For the text-containing cell, return its midpoint in [X, Y] coordinate format. 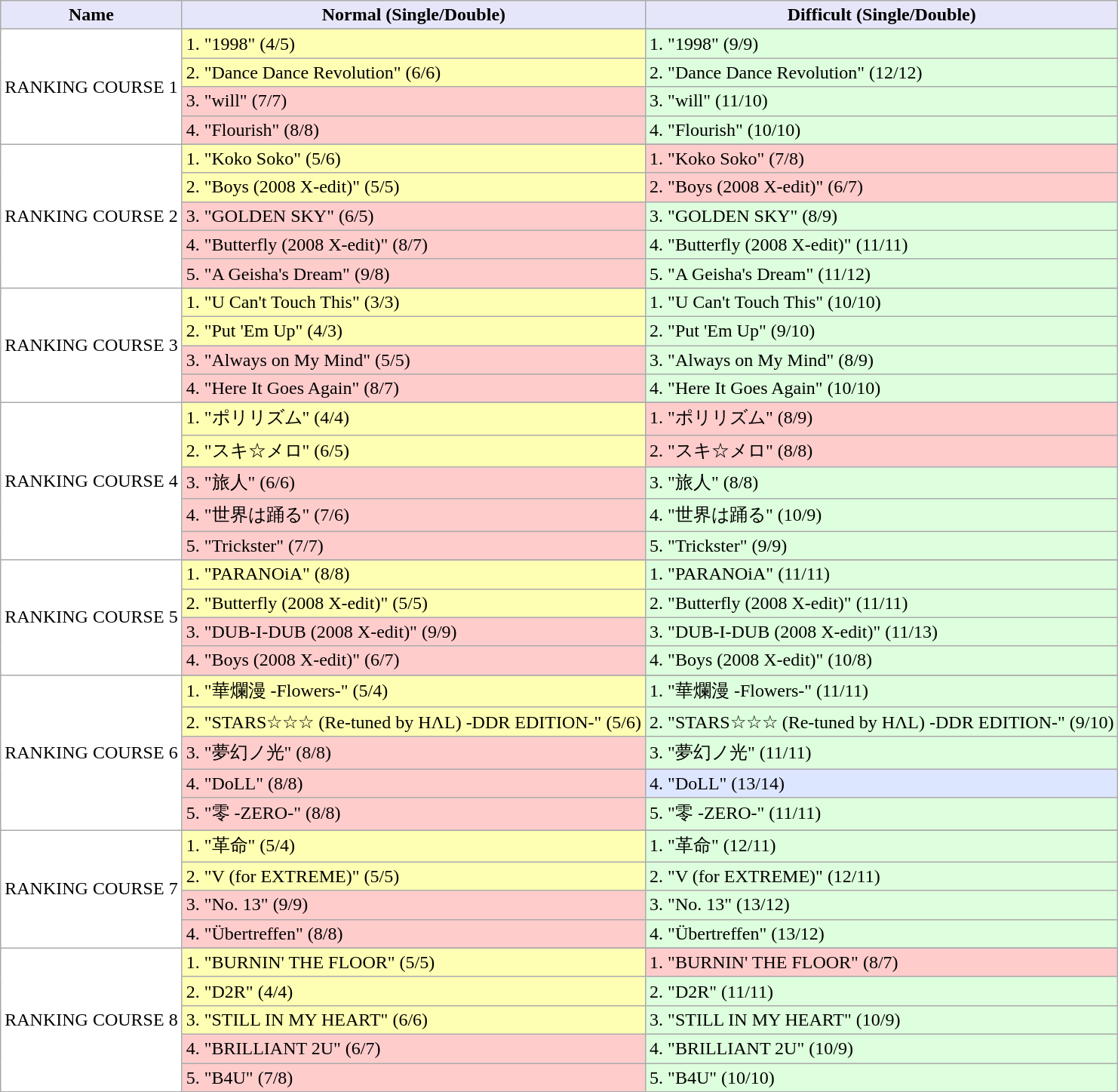
2. "スキ☆メロ" (6/5) [413, 451]
1. "革命" (5/4) [413, 847]
4. "Here It Goes Again" (10/10) [882, 389]
3. "No. 13" (13/12) [882, 905]
2. "Boys (2008 X-edit)" (5/5) [413, 187]
1. "U Can't Touch This" (10/10) [882, 302]
Normal (Single/Double) [413, 15]
1. "華爛漫 -Flowers-" (11/11) [882, 691]
RANKING COURSE 8 [91, 1020]
2. "Boys (2008 X-edit)" (6/7) [882, 187]
3. "旅人" (8/8) [882, 483]
4. "Flourish" (10/10) [882, 130]
3. "GOLDEN SKY" (8/9) [882, 216]
4. "世界は踊る" (7/6) [413, 515]
1. "BURNIN' THE FLOOR" (5/5) [413, 962]
3. "STILL IN MY HEART" (10/9) [882, 1020]
1. "PARANOiA" (8/8) [413, 574]
RANKING COURSE 7 [91, 889]
3. "Always on My Mind" (5/5) [413, 360]
RANKING COURSE 1 [91, 87]
4. "Übertreffen" (8/8) [413, 934]
1. "華爛漫 -Flowers-" (5/4) [413, 691]
2. "STARS☆☆☆ (Re-tuned by HΛL) -DDR EDITION-" (9/10) [882, 722]
1. "ポリリズム" (8/9) [882, 420]
3. "STILL IN MY HEART" (6/6) [413, 1020]
Difficult (Single/Double) [882, 15]
5. "B4U" (7/8) [413, 1077]
RANKING COURSE 2 [91, 216]
4. "Butterfly (2008 X-edit)" (8/7) [413, 245]
4. "DoLL" (13/14) [882, 783]
4. "Übertreffen" (13/12) [882, 934]
2. "Put 'Em Up" (9/10) [882, 331]
1. "ポリリズム" (4/4) [413, 420]
4. "Flourish" (8/8) [413, 130]
2. "V (for EXTREME)" (12/11) [882, 876]
3. "No. 13" (9/9) [413, 905]
2. "Put 'Em Up" (4/3) [413, 331]
4. "BRILLIANT 2U" (10/9) [882, 1048]
RANKING COURSE 4 [91, 481]
2. "V (for EXTREME)" (5/5) [413, 876]
RANKING COURSE 5 [91, 617]
3. "DUB-I-DUB (2008 X-edit)" (11/13) [882, 632]
3. "will" (7/7) [413, 101]
2. "STARS☆☆☆ (Re-tuned by HΛL) -DDR EDITION-" (5/6) [413, 722]
2. "D2R" (11/11) [882, 991]
2. "Dance Dance Revolution" (12/12) [882, 72]
4. "DoLL" (8/8) [413, 783]
5. "A Geisha's Dream" (9/8) [413, 273]
4. "世界は踊る" (10/9) [882, 515]
5. "B4U" (10/10) [882, 1077]
3. "GOLDEN SKY" (6/5) [413, 216]
1. "革命" (12/11) [882, 847]
3. "旅人" (6/6) [413, 483]
3. "DUB-I-DUB (2008 X-edit)" (9/9) [413, 632]
5. "Trickster" (9/9) [882, 546]
4. "Boys (2008 X-edit)" (10/8) [882, 660]
RANKING COURSE 3 [91, 345]
2. "Butterfly (2008 X-edit)" (11/11) [882, 603]
1. "Koko Soko" (5/6) [413, 158]
5. "零 -ZERO-" (8/8) [413, 814]
Name [91, 15]
3. "夢幻ノ光" (11/11) [882, 753]
RANKING COURSE 6 [91, 752]
3. "will" (11/10) [882, 101]
1. "BURNIN' THE FLOOR" (8/7) [882, 962]
2. "Butterfly (2008 X-edit)" (5/5) [413, 603]
5. "零 -ZERO-" (11/11) [882, 814]
4. "BRILLIANT 2U" (6/7) [413, 1048]
4. "Boys (2008 X-edit)" (6/7) [413, 660]
4. "Here It Goes Again" (8/7) [413, 389]
5. "A Geisha's Dream" (11/12) [882, 273]
2. "Dance Dance Revolution" (6/6) [413, 72]
2. "スキ☆メロ" (8/8) [882, 451]
1. "Koko Soko" (7/8) [882, 158]
2. "D2R" (4/4) [413, 991]
1. "U Can't Touch This" (3/3) [413, 302]
1. "1998" (4/5) [413, 44]
3. "夢幻ノ光" (8/8) [413, 753]
3. "Always on My Mind" (8/9) [882, 360]
4. "Butterfly (2008 X-edit)" (11/11) [882, 245]
1. "1998" (9/9) [882, 44]
1. "PARANOiA" (11/11) [882, 574]
5. "Trickster" (7/7) [413, 546]
